Identify which cell holds the provided text, then report its [x, y] central coordinate. 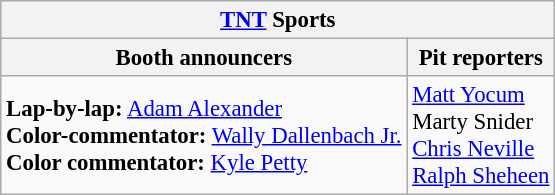
TNT Sports [278, 20]
Booth announcers [204, 58]
Lap-by-lap: Adam AlexanderColor-commentator: Wally Dallenbach Jr.Color commentator: Kyle Petty [204, 136]
Matt YocumMarty SniderChris NevilleRalph Sheheen [481, 136]
Pit reporters [481, 58]
